Return the (X, Y) coordinate for the center point of the cell that contains the specified text.  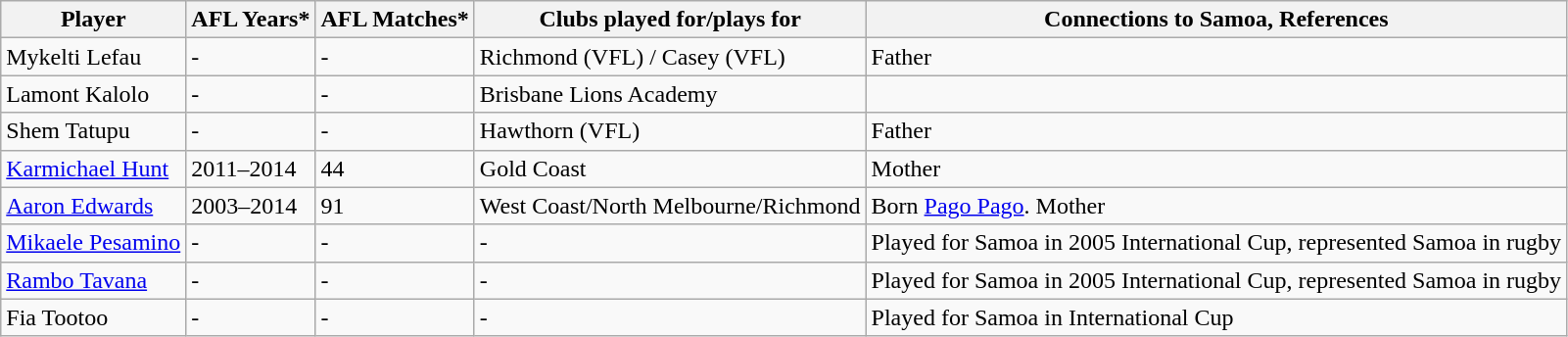
Shem Tatupu (94, 131)
2003–2014 (251, 206)
AFL Matches* (395, 20)
Fia Tootoo (94, 317)
Lamont Kalolo (94, 94)
Mikaele Pesamino (94, 243)
Clubs played for/plays for (670, 20)
Rambo Tavana (94, 280)
Player (94, 20)
Karmichael Hunt (94, 168)
Mykelti Lefau (94, 57)
Aaron Edwards (94, 206)
91 (395, 206)
Brisbane Lions Academy (670, 94)
Mother (1216, 168)
Born Pago Pago. Mother (1216, 206)
44 (395, 168)
Richmond (VFL) / Casey (VFL) (670, 57)
AFL Years* (251, 20)
Played for Samoa in International Cup (1216, 317)
Connections to Samoa, References (1216, 20)
Hawthorn (VFL) (670, 131)
Gold Coast (670, 168)
West Coast/North Melbourne/Richmond (670, 206)
2011–2014 (251, 168)
